Search for the cell housing the specified text and yield its (X, Y) center coordinate. 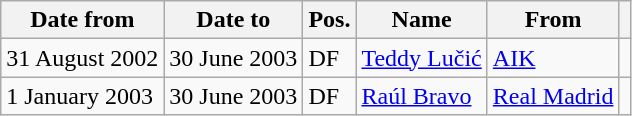
From (553, 20)
Date from (82, 20)
Date to (234, 20)
1 January 2003 (82, 96)
Real Madrid (553, 96)
31 August 2002 (82, 58)
Pos. (330, 20)
Name (422, 20)
AIK (553, 58)
Raúl Bravo (422, 96)
Teddy Lučić (422, 58)
